From the cell containing the given text, extract its center point as [X, Y] coordinate. 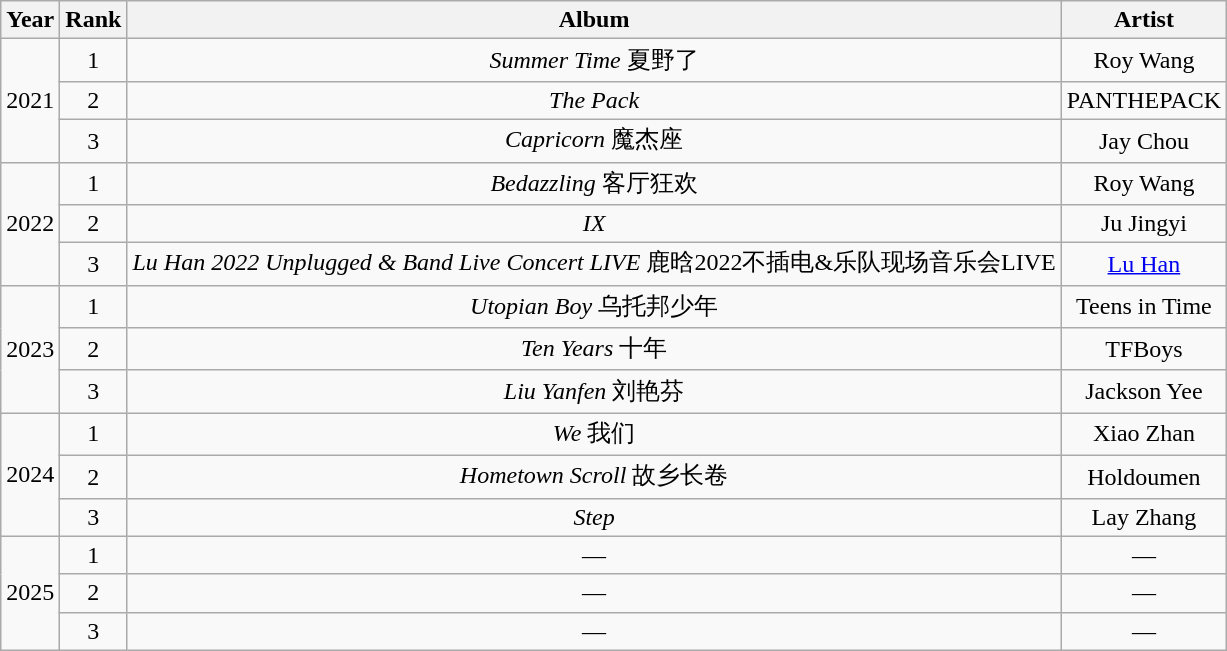
Teens in Time [1144, 306]
IX [594, 224]
Jay Chou [1144, 140]
Lu Han [1144, 264]
Album [594, 20]
Ten Years 十年 [594, 350]
Lu Han 2022 Unplugged & Band Live Concert LIVE 鹿晗2022不插电&乐队现场音乐会LIVE [594, 264]
Capricorn 魔杰座 [594, 140]
Step [594, 517]
2024 [30, 474]
Hometown Scroll 故乡长卷 [594, 476]
Liu Yanfen 刘艳芬 [594, 392]
Lay Zhang [1144, 517]
2025 [30, 593]
2022 [30, 224]
Bedazzling 客厅狂欢 [594, 184]
Summer Time 夏野了 [594, 60]
Ju Jingyi [1144, 224]
Xiao Zhan [1144, 434]
Utopian Boy 乌托邦少年 [594, 306]
Holdoumen [1144, 476]
TFBoys [1144, 350]
Artist [1144, 20]
PANTHEPACK [1144, 100]
2021 [30, 100]
Jackson Yee [1144, 392]
We 我们 [594, 434]
2023 [30, 349]
Year [30, 20]
Rank [94, 20]
The Pack [594, 100]
